Provide the (X, Y) coordinate of the cell's center where the given text is located.  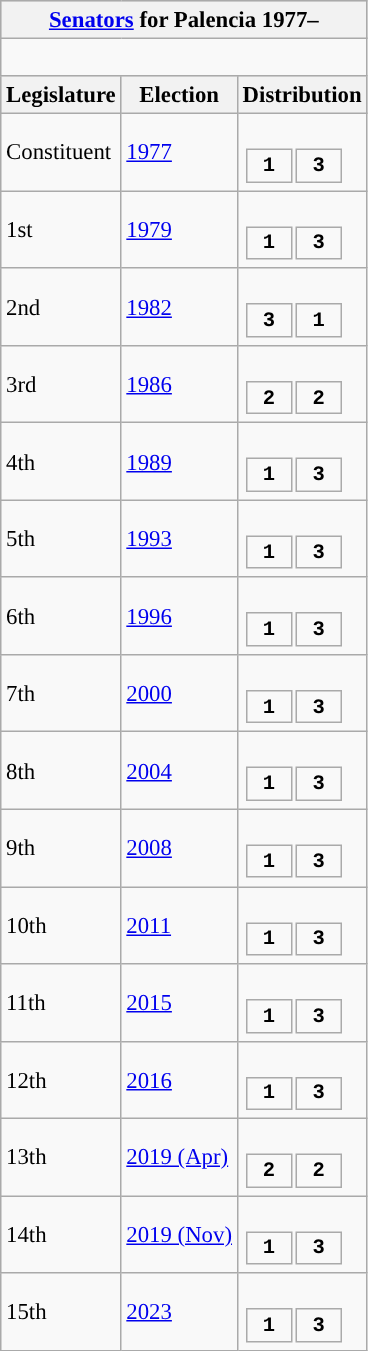
1993 (179, 538)
3rd (61, 384)
10th (61, 926)
1979 (179, 230)
5th (61, 538)
7th (61, 694)
2011 (179, 926)
Election (179, 95)
2000 (179, 694)
14th (61, 1234)
1982 (179, 306)
2008 (179, 848)
2019 (Nov) (179, 1234)
3 1 (302, 306)
1996 (179, 616)
11th (61, 1002)
12th (61, 1080)
2023 (179, 1312)
Constituent (61, 152)
9th (61, 848)
1st (61, 230)
4th (61, 462)
2nd (61, 306)
6th (61, 616)
1986 (179, 384)
2004 (179, 770)
1977 (179, 152)
13th (61, 1158)
Distribution (302, 95)
2019 (Apr) (179, 1158)
1989 (179, 462)
8th (61, 770)
15th (61, 1312)
Senators for Palencia 1977– (184, 20)
2015 (179, 1002)
Legislature (61, 95)
2016 (179, 1080)
